For the text-containing cell, return its midpoint in [x, y] coordinate format. 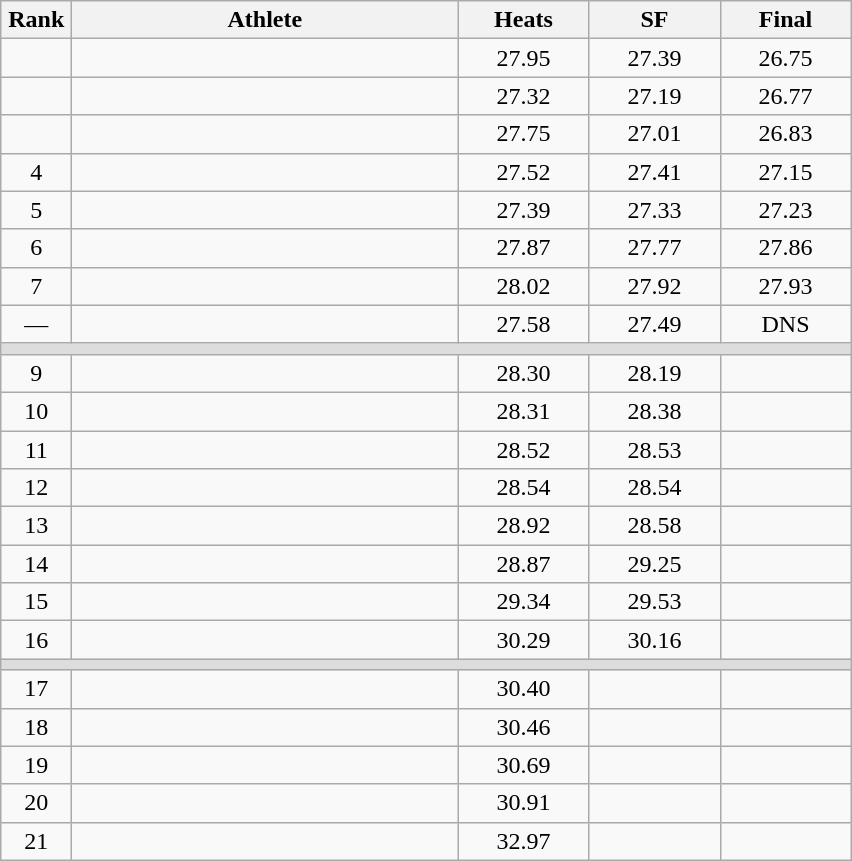
28.87 [524, 564]
32.97 [524, 841]
28.31 [524, 411]
9 [36, 373]
6 [36, 248]
13 [36, 526]
28.30 [524, 373]
Heats [524, 20]
7 [36, 286]
27.23 [786, 210]
10 [36, 411]
28.19 [654, 373]
14 [36, 564]
26.77 [786, 96]
30.69 [524, 765]
27.33 [654, 210]
26.83 [786, 134]
28.02 [524, 286]
DNS [786, 324]
18 [36, 727]
Rank [36, 20]
27.92 [654, 286]
27.86 [786, 248]
27.87 [524, 248]
27.58 [524, 324]
27.01 [654, 134]
27.95 [524, 58]
28.38 [654, 411]
26.75 [786, 58]
29.25 [654, 564]
30.29 [524, 640]
27.75 [524, 134]
30.46 [524, 727]
27.15 [786, 172]
27.19 [654, 96]
28.92 [524, 526]
27.32 [524, 96]
30.40 [524, 689]
27.41 [654, 172]
4 [36, 172]
20 [36, 803]
30.91 [524, 803]
29.53 [654, 602]
19 [36, 765]
12 [36, 488]
28.53 [654, 449]
— [36, 324]
Athlete [265, 20]
27.93 [786, 286]
27.77 [654, 248]
17 [36, 689]
15 [36, 602]
Final [786, 20]
28.52 [524, 449]
27.49 [654, 324]
29.34 [524, 602]
SF [654, 20]
21 [36, 841]
16 [36, 640]
28.58 [654, 526]
30.16 [654, 640]
11 [36, 449]
5 [36, 210]
27.52 [524, 172]
